Output the [X, Y] coordinate of the center of the cell containing the given text.  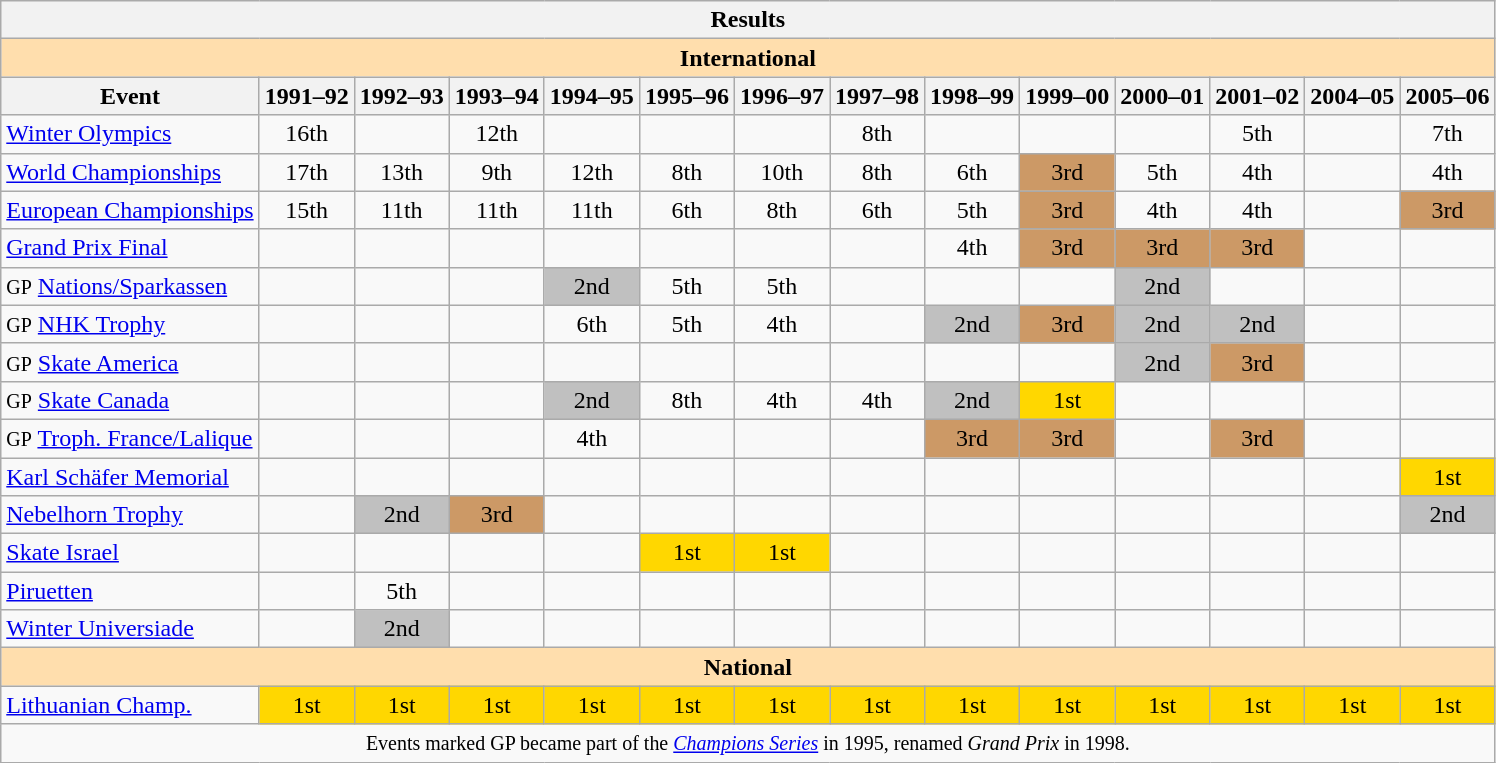
2005–06 [1448, 96]
2001–02 [1258, 96]
Karl Schäfer Memorial [130, 477]
Lithuanian Champ. [130, 705]
13th [402, 172]
2004–05 [1352, 96]
Piruetten [130, 591]
1999–00 [1068, 96]
Skate Israel [130, 553]
1997–98 [878, 96]
15th [306, 210]
1994–95 [592, 96]
GP Troph. France/Lalique [130, 438]
17th [306, 172]
1993–94 [496, 96]
1991–92 [306, 96]
Nebelhorn Trophy [130, 515]
1996–97 [782, 96]
International [748, 58]
GP Skate America [130, 362]
Results [748, 20]
World Championships [130, 172]
GP Nations/Sparkassen [130, 286]
National [748, 667]
European Championships [130, 210]
1995–96 [686, 96]
Winter Olympics [130, 134]
1992–93 [402, 96]
Event [130, 96]
GP Skate Canada [130, 400]
Events marked GP became part of the Champions Series in 1995, renamed Grand Prix in 1998. [748, 743]
9th [496, 172]
16th [306, 134]
10th [782, 172]
Winter Universiade [130, 629]
7th [1448, 134]
1998–99 [972, 96]
2000–01 [1162, 96]
GP NHK Trophy [130, 324]
Grand Prix Final [130, 248]
